Find where the given text appears and provide that cell's center as [X, Y] coordinate. 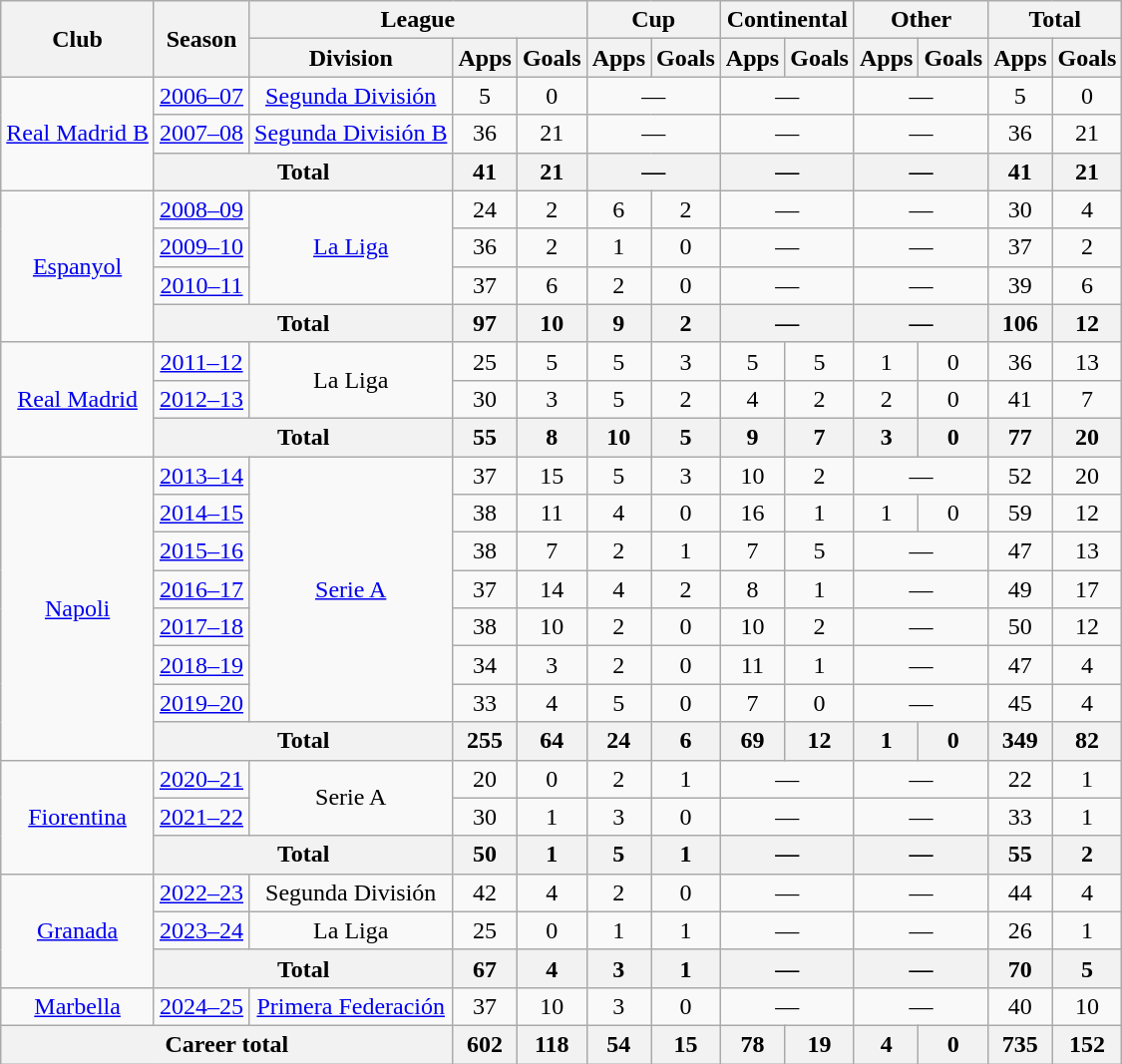
Segunda División B [351, 134]
2010–11 [201, 285]
Primera Federación [351, 1006]
Season [201, 39]
2024–25 [201, 1006]
26 [1020, 930]
70 [1020, 968]
67 [485, 968]
Granada [78, 930]
2022–23 [201, 892]
Real Madrid [78, 399]
40 [1020, 1006]
2023–24 [201, 930]
Napoli [78, 608]
735 [1020, 1044]
Continental [787, 20]
2009–10 [201, 247]
54 [618, 1044]
Real Madrid B [78, 134]
2020–21 [201, 779]
Cup [653, 20]
2016–17 [201, 589]
16 [752, 514]
League [419, 20]
349 [1020, 741]
59 [1020, 514]
118 [552, 1044]
64 [552, 741]
2018–19 [201, 665]
69 [752, 741]
Division [351, 58]
49 [1020, 589]
2019–20 [201, 703]
2007–08 [201, 134]
Espanyol [78, 266]
2008–09 [201, 209]
Marbella [78, 1006]
Fiorentina [78, 817]
Club [78, 39]
2014–15 [201, 514]
Career total [227, 1044]
2013–14 [201, 476]
39 [1020, 285]
77 [1020, 437]
2012–13 [201, 399]
19 [820, 1044]
2006–07 [201, 96]
42 [485, 892]
2015–16 [201, 551]
106 [1020, 323]
44 [1020, 892]
Other [921, 20]
34 [485, 665]
17 [1087, 589]
602 [485, 1044]
255 [485, 741]
2017–18 [201, 627]
97 [485, 323]
2011–12 [201, 361]
22 [1020, 779]
52 [1020, 476]
45 [1020, 703]
78 [752, 1044]
82 [1087, 741]
2021–22 [201, 817]
152 [1087, 1044]
14 [552, 589]
